Return the (X, Y) coordinate for the center point of the cell that contains the specified text.  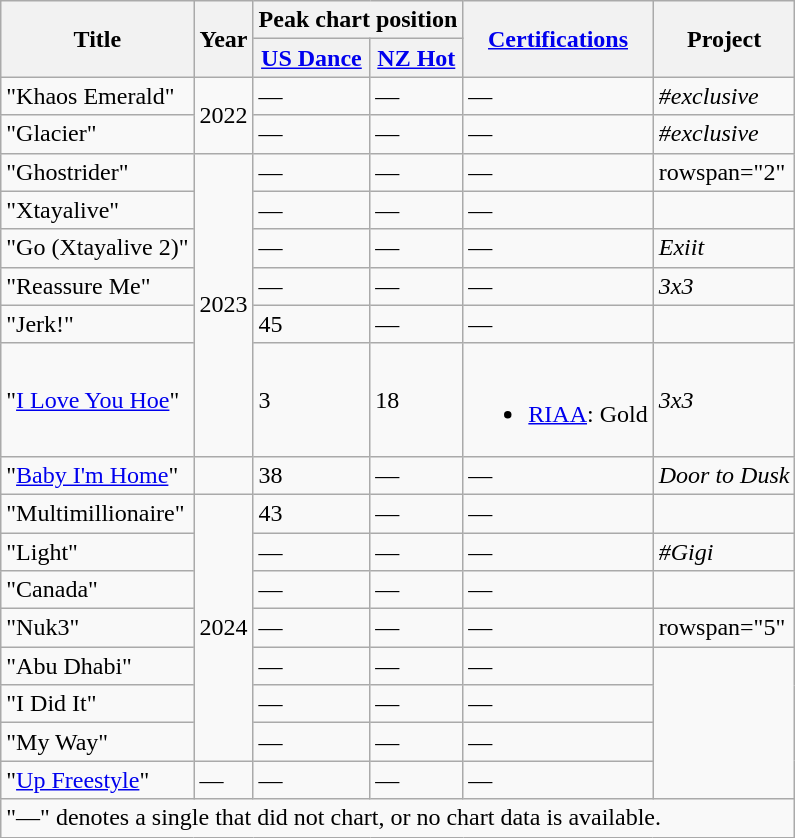
"Reassure Me" (98, 286)
"I Love You Hoe" (98, 400)
Project (724, 39)
rowspan="5" (724, 628)
Exiit (724, 248)
"My Way" (98, 742)
#Gigi (724, 551)
18 (416, 400)
"Multimillionaire" (98, 513)
"Go (Xtayalive 2)" (98, 248)
2023 (224, 304)
"Xtayalive" (98, 210)
43 (312, 513)
"Light" (98, 551)
"Abu Dhabi" (98, 666)
"Baby I'm Home" (98, 475)
45 (312, 324)
3 (312, 400)
Peak chart position (358, 20)
NZ Hot (416, 58)
"Ghostrider" (98, 172)
2022 (224, 115)
"Khaos Emerald" (98, 96)
US Dance (312, 58)
"—" denotes a single that did not chart, or no chart data is available. (398, 818)
Door to Dusk (724, 475)
"I Did It" (98, 704)
"Jerk!" (98, 324)
"Canada" (98, 590)
Year (224, 39)
"Glacier" (98, 134)
rowspan="2" (724, 172)
38 (312, 475)
"Nuk3" (98, 628)
"Up Freestyle" (98, 780)
2024 (224, 627)
RIAA: Gold (558, 400)
Title (98, 39)
Certifications (558, 39)
